Output the (X, Y) coordinate of the center of the cell containing the given text.  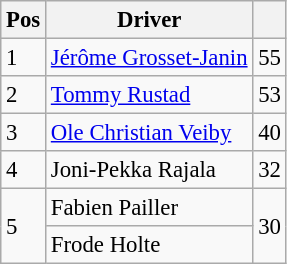
Driver (150, 20)
Joni-Pekka Rajala (150, 170)
Jérôme Grosset-Janin (150, 58)
5 (24, 226)
32 (270, 170)
3 (24, 133)
Pos (24, 20)
53 (270, 95)
Fabien Pailler (150, 208)
4 (24, 170)
Ole Christian Veiby (150, 133)
Tommy Rustad (150, 95)
Frode Holte (150, 245)
55 (270, 58)
30 (270, 226)
40 (270, 133)
2 (24, 95)
1 (24, 58)
